Capture the cell that displays the provided text and extract its [X, Y] central coordinate. 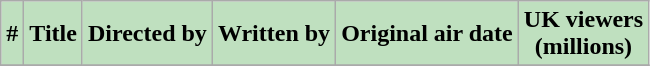
Title [54, 34]
Written by [274, 34]
Directed by [147, 34]
UK viewers(millions) [583, 34]
# [12, 34]
Original air date [428, 34]
